Identify which cell holds the provided text, then report its [X, Y] central coordinate. 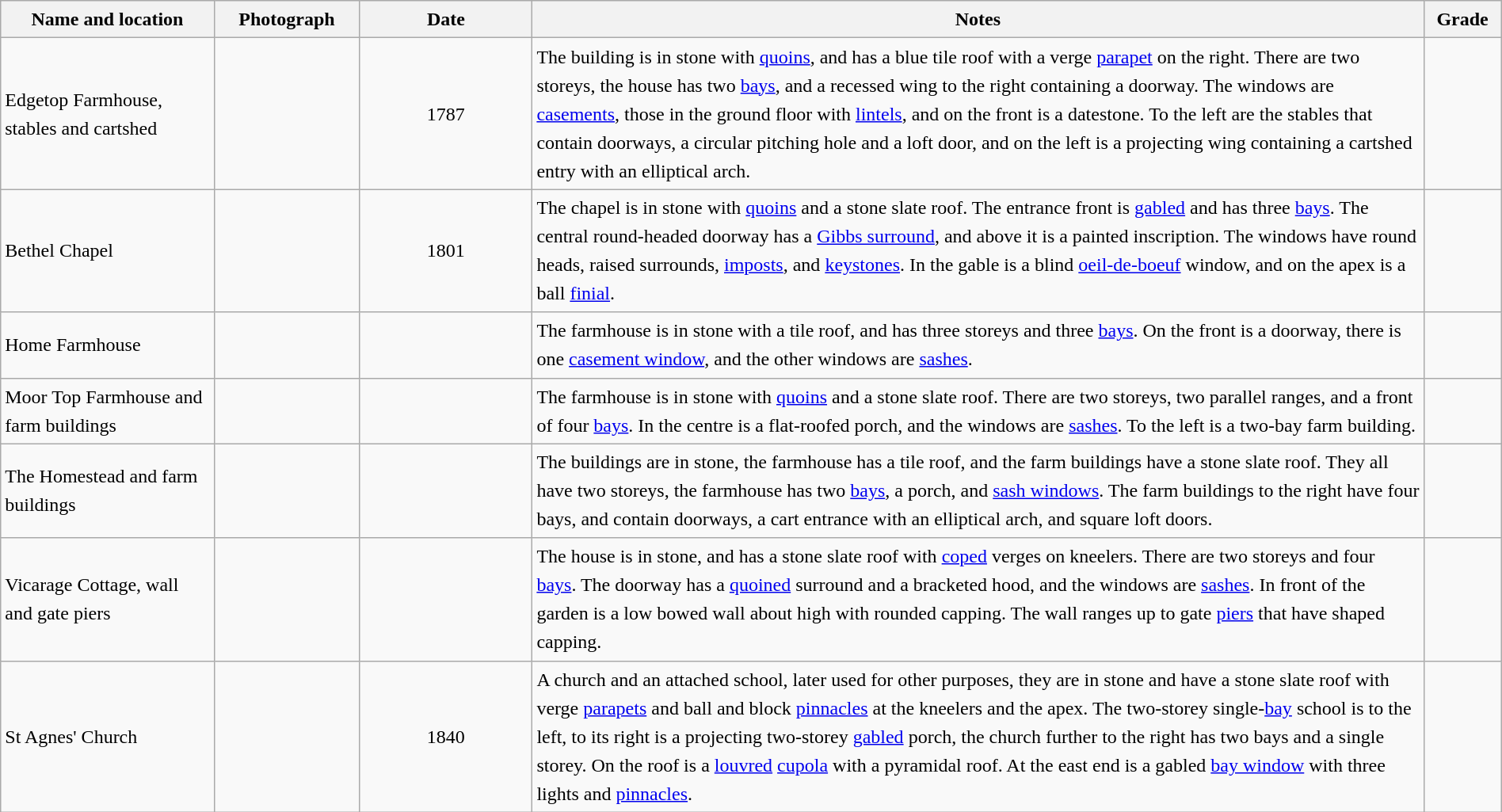
Date [446, 19]
1787 [446, 114]
1801 [446, 250]
Photograph [287, 19]
Grade [1462, 19]
Bethel Chapel [108, 250]
Vicarage Cottage, wall and gate piers [108, 599]
1840 [446, 737]
Edgetop Farmhouse, stables and cartshed [108, 114]
The Homestead and farm buildings [108, 491]
Notes [978, 19]
Moor Top Farmhouse and farm buildings [108, 410]
Home Farmhouse [108, 345]
Name and location [108, 19]
St Agnes' Church [108, 737]
